Capture the cell that displays the provided text and extract its [X, Y] central coordinate. 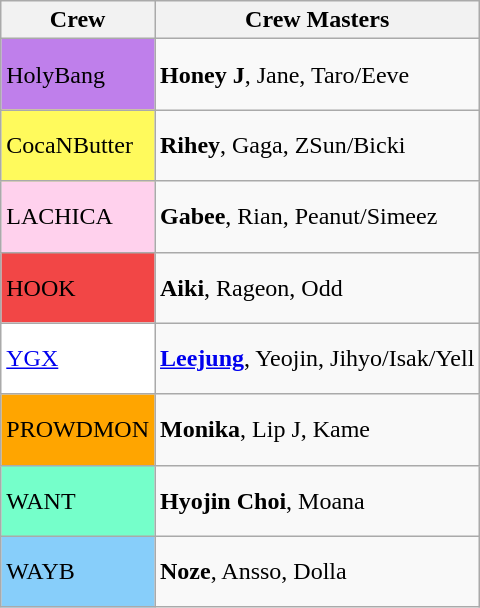
Gabee, Rian, Peanut/Simeez [316, 216]
HOOK [78, 288]
HolyBang [78, 74]
PROWDMON [78, 430]
Noze, Ansso, Dolla [316, 572]
Crew Masters [316, 20]
LACHICA [78, 216]
YGX [78, 358]
Monika, Lip J, Kame [316, 430]
Hyojin Choi, Moana [316, 500]
WAYB [78, 572]
Aiki, Rageon, Odd [316, 288]
CocaNButter [78, 146]
Crew [78, 20]
Leejung, Yeojin, Jihyo/Isak/Yell [316, 358]
Honey J, Jane, Taro/Eeve [316, 74]
WANT [78, 500]
Rihey, Gaga, ZSun/Bicki [316, 146]
